For the text-containing cell, return its midpoint in [X, Y] coordinate format. 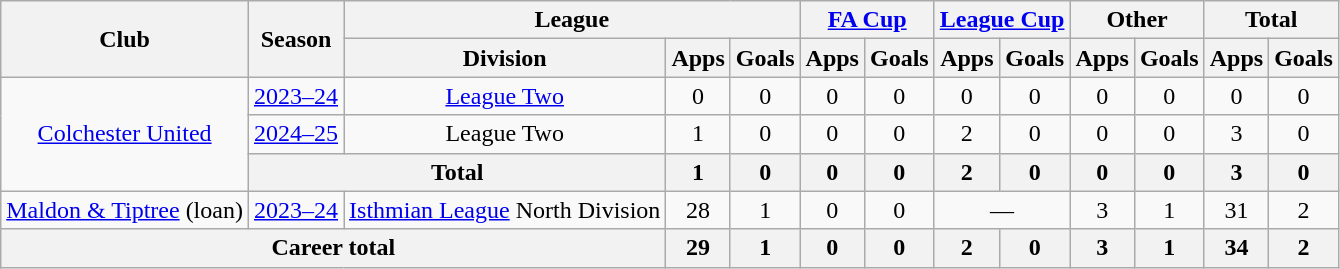
Season [296, 39]
FA Cup [867, 20]
Career total [334, 248]
Other [1137, 20]
Maldon & Tiptree (loan) [125, 210]
34 [1236, 248]
Division [505, 58]
League Cup [1002, 20]
Colchester United [125, 134]
29 [698, 248]
2024–25 [296, 134]
31 [1236, 210]
28 [698, 210]
Isthmian League North Division [505, 210]
Club [125, 39]
League [572, 20]
— [1002, 210]
